Search for the cell housing the specified text and yield its [X, Y] center coordinate. 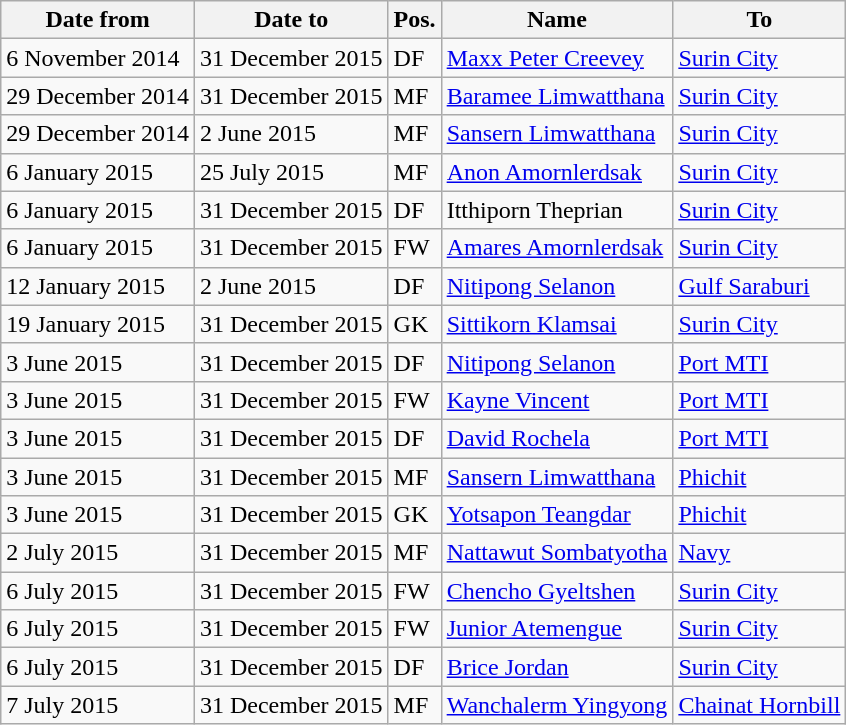
Date to [291, 20]
Name [557, 20]
Junior Atemengue [557, 629]
19 January 2015 [98, 324]
Gulf Saraburi [760, 286]
7 July 2015 [98, 705]
Maxx Peter Creevey [557, 58]
Brice Jordan [557, 667]
Yotsapon Teangdar [557, 515]
Chencho Gyeltshen [557, 591]
Pos. [414, 20]
David Rochela [557, 438]
Navy [760, 553]
Nattawut Sombatyotha [557, 553]
12 January 2015 [98, 286]
Baramee Limwatthana [557, 96]
To [760, 20]
6 November 2014 [98, 58]
2 July 2015 [98, 553]
Itthiporn Theprian [557, 210]
Wanchalerm Yingyong [557, 705]
Chainat Hornbill [760, 705]
Sittikorn Klamsai [557, 324]
25 July 2015 [291, 172]
Kayne Vincent [557, 400]
Amares Amornlerdsak [557, 248]
Anon Amornlerdsak [557, 172]
Date from [98, 20]
